From the cell containing the given text, extract its center point as [x, y] coordinate. 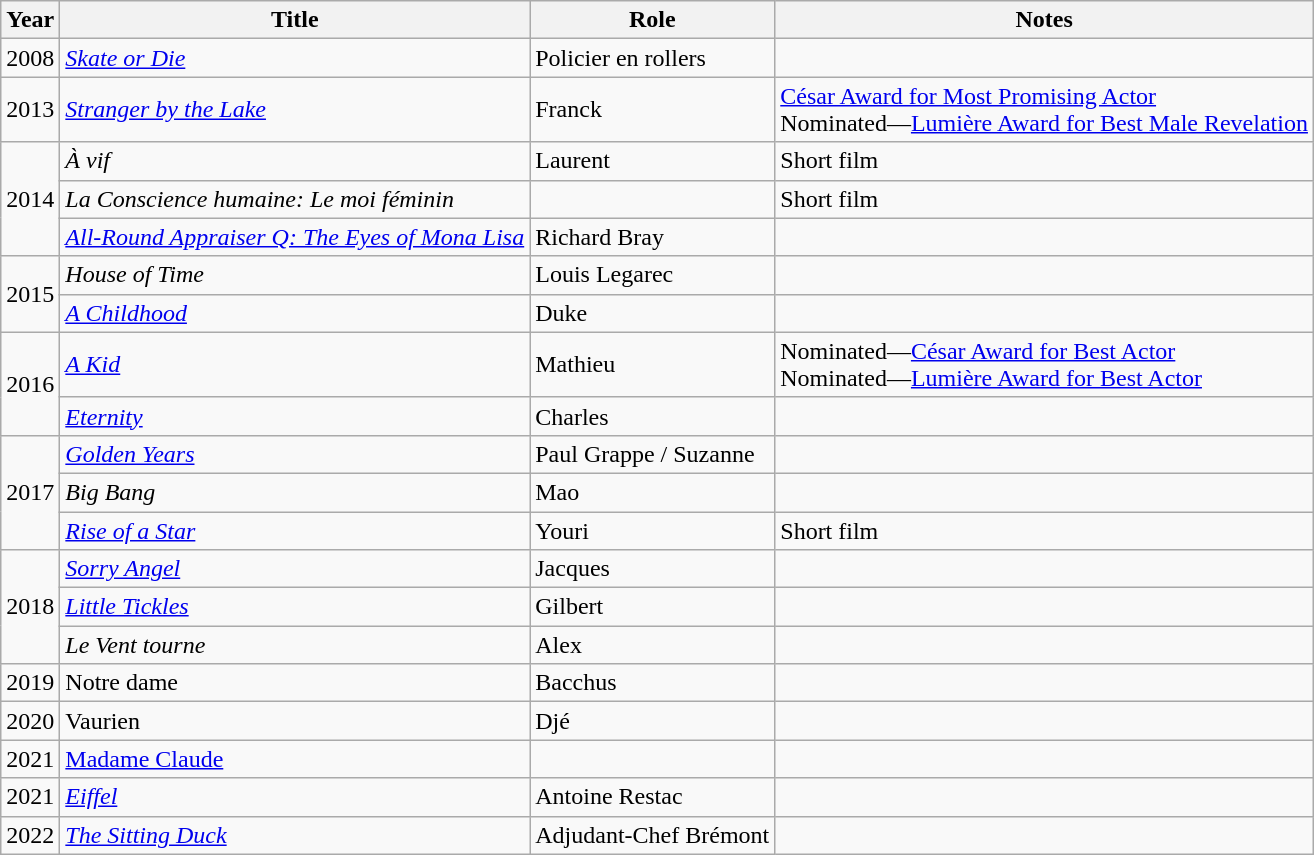
Eternity [295, 416]
Notes [1044, 20]
Duke [652, 313]
Year [30, 20]
Nominated—César Award for Best ActorNominated—Lumière Award for Best Actor [1044, 364]
2015 [30, 294]
2019 [30, 683]
La Conscience humaine: Le moi féminin [295, 199]
2022 [30, 835]
Laurent [652, 161]
Role [652, 20]
Sorry Angel [295, 569]
Mao [652, 492]
2013 [30, 110]
Youri [652, 531]
Stranger by the Lake [295, 110]
Rise of a Star [295, 531]
Big Bang [295, 492]
Mathieu [652, 364]
Little Tickles [295, 607]
Policier en rollers [652, 58]
2020 [30, 721]
Franck [652, 110]
Title [295, 20]
Madame Claude [295, 759]
House of Time [295, 275]
À vif [295, 161]
Djé [652, 721]
Bacchus [652, 683]
Antoine Restac [652, 797]
Louis Legarec [652, 275]
The Sitting Duck [295, 835]
2014 [30, 199]
A Kid [295, 364]
Alex [652, 645]
2008 [30, 58]
Paul Grappe / Suzanne [652, 454]
Le Vent tourne [295, 645]
Jacques [652, 569]
Skate or Die [295, 58]
Vaurien [295, 721]
Richard Bray [652, 237]
2017 [30, 492]
Golden Years [295, 454]
Notre dame [295, 683]
2016 [30, 384]
Gilbert [652, 607]
Eiffel [295, 797]
All-Round Appraiser Q: The Eyes of Mona Lisa [295, 237]
A Childhood [295, 313]
Charles [652, 416]
Adjudant-Chef Brémont [652, 835]
César Award for Most Promising ActorNominated—Lumière Award for Best Male Revelation [1044, 110]
2018 [30, 607]
